From the cell containing the given text, extract its center point as (X, Y) coordinate. 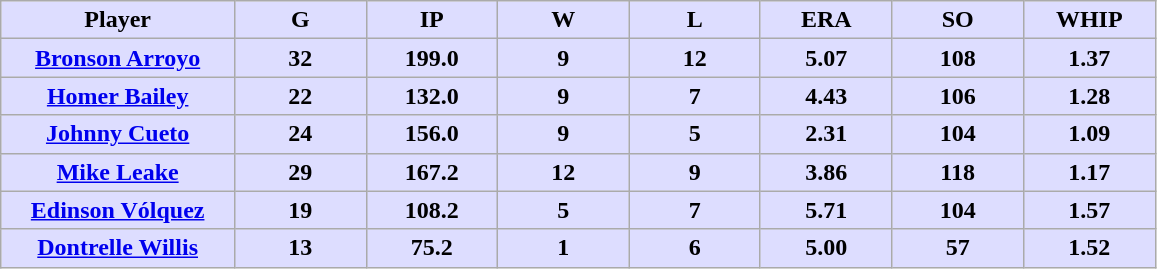
SO (958, 20)
1.37 (1089, 58)
1.09 (1089, 134)
2.31 (826, 134)
G (300, 20)
Homer Bailey (118, 96)
Johnny Cueto (118, 134)
Mike Leake (118, 172)
57 (958, 248)
5.00 (826, 248)
3.86 (826, 172)
Edinson Vólquez (118, 210)
WHIP (1089, 20)
118 (958, 172)
13 (300, 248)
1.17 (1089, 172)
108.2 (432, 210)
5.07 (826, 58)
IP (432, 20)
29 (300, 172)
Dontrelle Willis (118, 248)
Player (118, 20)
108 (958, 58)
32 (300, 58)
156.0 (432, 134)
132.0 (432, 96)
5.71 (826, 210)
L (694, 20)
ERA (826, 20)
75.2 (432, 248)
106 (958, 96)
W (564, 20)
1.28 (1089, 96)
22 (300, 96)
6 (694, 248)
1.52 (1089, 248)
Bronson Arroyo (118, 58)
19 (300, 210)
1 (564, 248)
1.57 (1089, 210)
167.2 (432, 172)
24 (300, 134)
4.43 (826, 96)
199.0 (432, 58)
